Provide the [x, y] coordinate of the cell's center where the given text is located.  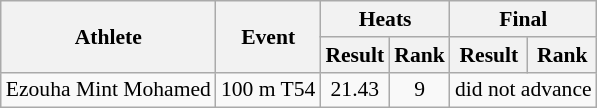
21.43 [354, 90]
Final [524, 19]
Heats [384, 19]
did not advance [524, 90]
Ezouha Mint Mohamed [108, 90]
9 [420, 90]
Event [268, 36]
Athlete [108, 36]
100 m T54 [268, 90]
